Return the (X, Y) coordinate for the center point of the cell that contains the specified text.  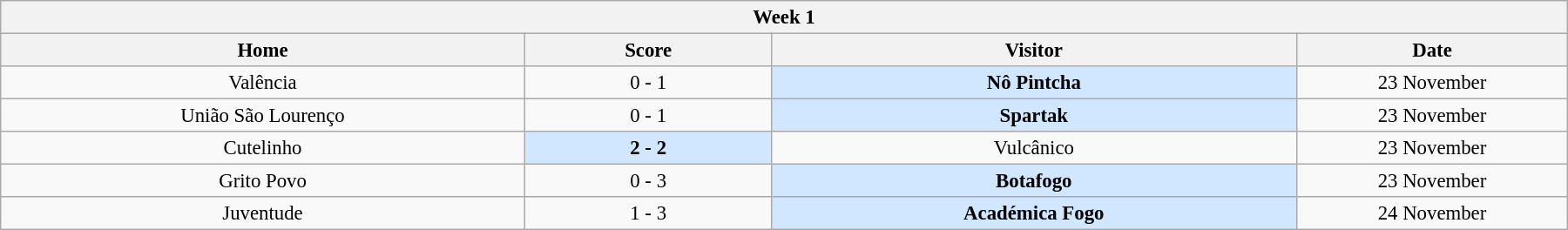
União São Lourenço (263, 116)
Juventude (263, 213)
Nô Pintcha (1033, 83)
Visitor (1033, 51)
Botafogo (1033, 181)
Vulcânico (1033, 148)
Date (1432, 51)
24 November (1432, 213)
Cutelinho (263, 148)
2 - 2 (648, 148)
1 - 3 (648, 213)
Home (263, 51)
Week 1 (784, 17)
Spartak (1033, 116)
Grito Povo (263, 181)
Score (648, 51)
Académica Fogo (1033, 213)
0 - 3 (648, 181)
Valência (263, 83)
